Capture the cell that displays the provided text and extract its (X, Y) central coordinate. 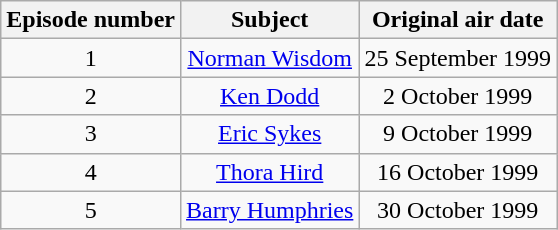
Episode number (91, 20)
16 October 1999 (458, 172)
4 (91, 172)
2 October 1999 (458, 96)
Barry Humphries (270, 210)
30 October 1999 (458, 210)
Thora Hird (270, 172)
Ken Dodd (270, 96)
3 (91, 134)
Eric Sykes (270, 134)
2 (91, 96)
9 October 1999 (458, 134)
Original air date (458, 20)
Norman Wisdom (270, 58)
Subject (270, 20)
25 September 1999 (458, 58)
1 (91, 58)
5 (91, 210)
